Scan for the cell matching the given text and deliver its [x, y] coordinate at center. 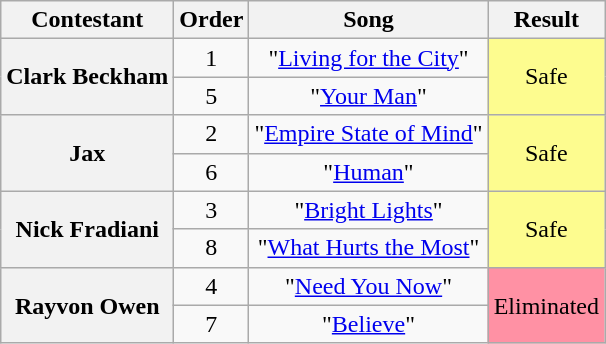
Order [212, 20]
Clark Beckham [88, 77]
Result [546, 20]
"What Hurts the Most" [368, 248]
7 [212, 324]
Jax [88, 153]
6 [212, 172]
"Empire State of Mind" [368, 134]
Rayvon Owen [88, 305]
8 [212, 248]
Contestant [88, 20]
"Living for the City" [368, 58]
"Believe" [368, 324]
1 [212, 58]
2 [212, 134]
"Your Man" [368, 96]
"Bright Lights" [368, 210]
5 [212, 96]
3 [212, 210]
4 [212, 286]
Nick Fradiani [88, 229]
"Need You Now" [368, 286]
Song [368, 20]
"Human" [368, 172]
Eliminated [546, 305]
